Detect which cell encompasses the target text, then output its [X, Y] center coordinate. 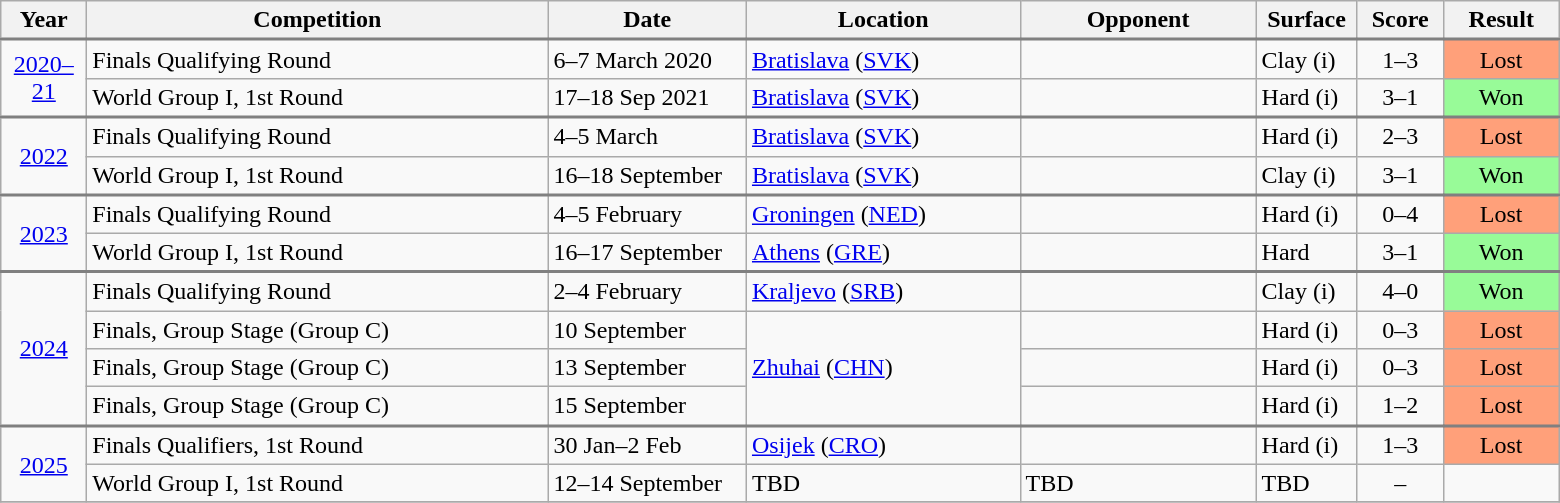
Surface [1306, 20]
1–2 [1400, 406]
Groningen (NED) [883, 214]
13 September [648, 368]
0–4 [1400, 214]
12–14 September [648, 483]
Date [648, 20]
2023 [44, 234]
Hard [1306, 253]
Opponent [1138, 20]
15 September [648, 406]
6–7 March 2020 [648, 60]
Osijek (CRO) [883, 444]
2020–21 [44, 79]
2–4 February [648, 292]
4–5 March [648, 136]
16–18 September [648, 176]
4–5 February [648, 214]
10 September [648, 329]
Zhuhai (CHN) [883, 368]
Athens (GRE) [883, 253]
Score [1400, 20]
Competition [318, 20]
2024 [44, 349]
Finals Qualifiers, 1st Round [318, 444]
30 Jan–2 Feb [648, 444]
Location [883, 20]
2–3 [1400, 136]
17–18 Sep 2021 [648, 98]
Kraljevo (SRB) [883, 292]
16–17 September [648, 253]
Result [1501, 20]
4–0 [1400, 292]
– [1400, 483]
Year [44, 20]
2022 [44, 156]
2025 [44, 464]
